Identify which cell holds the provided text, then report its [x, y] central coordinate. 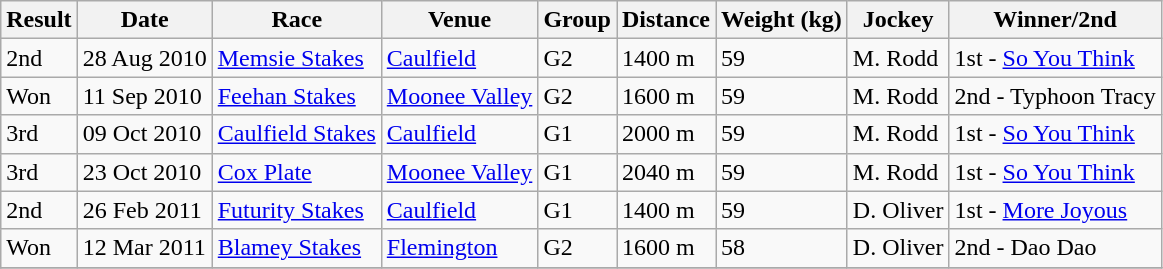
Feehan Stakes [296, 96]
1st - More Joyous [1055, 210]
Caulfield Stakes [296, 134]
28 Aug 2010 [144, 58]
2nd - Typhoon Tracy [1055, 96]
26 Feb 2011 [144, 210]
Winner/2nd [1055, 20]
Flemington [460, 248]
Blamey Stakes [296, 248]
11 Sep 2010 [144, 96]
Date [144, 20]
12 Mar 2011 [144, 248]
2040 m [666, 172]
Memsie Stakes [296, 58]
2nd - Dao Dao [1055, 248]
Weight (kg) [782, 20]
Group [578, 20]
Result [39, 20]
2000 m [666, 134]
Cox Plate [296, 172]
Jockey [898, 20]
Race [296, 20]
58 [782, 248]
23 Oct 2010 [144, 172]
09 Oct 2010 [144, 134]
Distance [666, 20]
Venue [460, 20]
Futurity Stakes [296, 210]
